Return the [x, y] coordinate for the center point of the cell that contains the specified text.  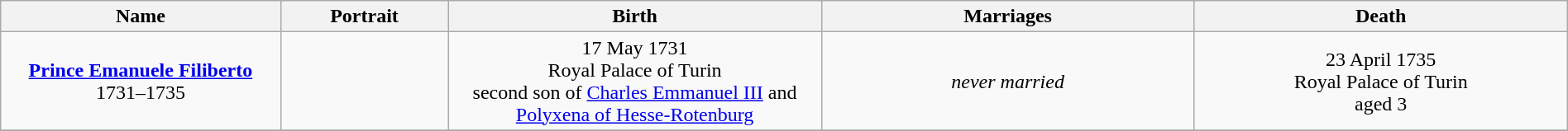
23 April 1735Royal Palace of Turinaged 3 [1381, 81]
Marriages [1007, 16]
Birth [635, 16]
Name [141, 16]
Prince Emanuele Filiberto1731–1735 [141, 81]
17 May 1731Royal Palace of Turinsecond son of Charles Emmanuel III and Polyxena of Hesse-Rotenburg [635, 81]
Portrait [364, 16]
Death [1381, 16]
never married [1007, 81]
